Determine the (x, y) coordinate at the center of the cell enclosing the given text.  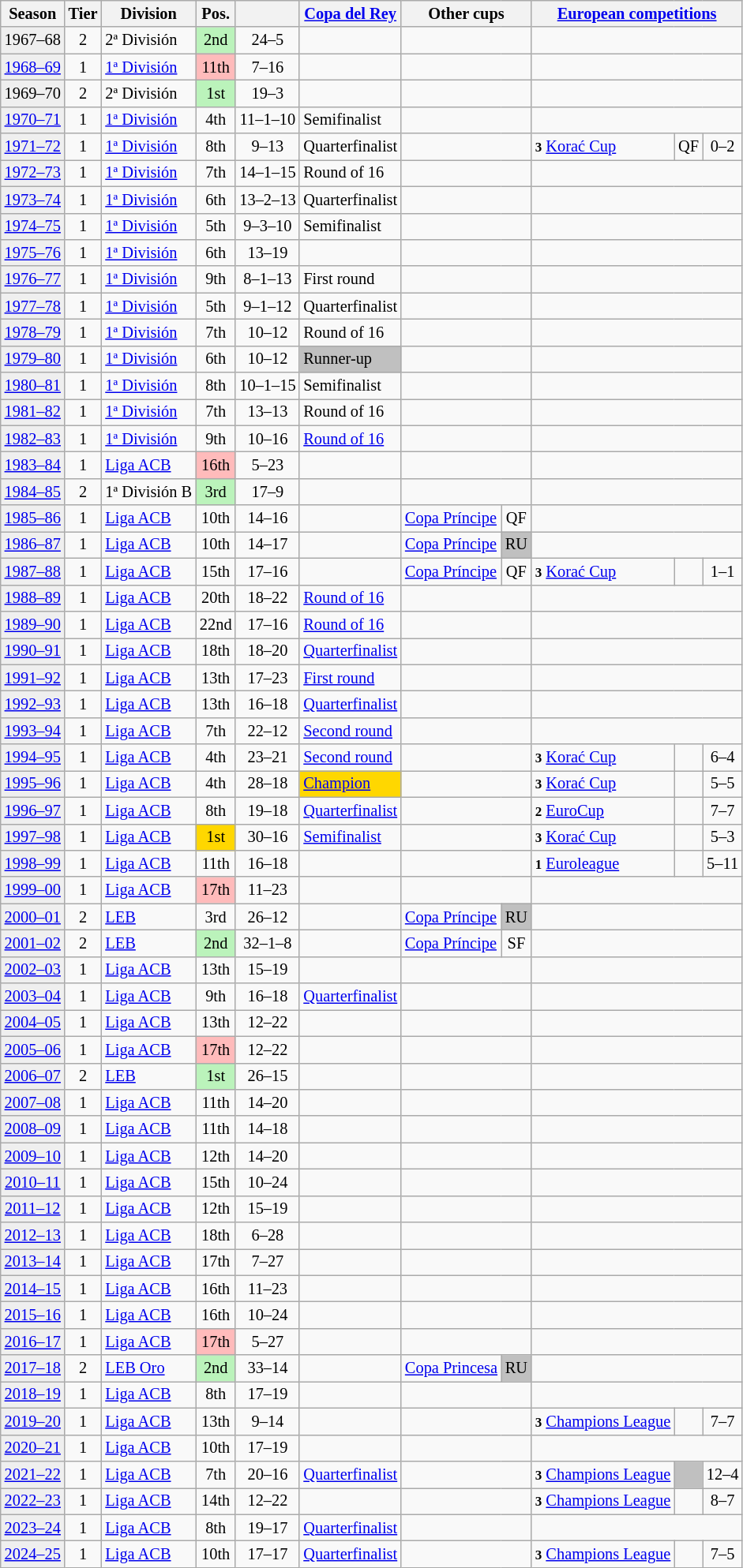
17–23 (267, 678)
19–3 (267, 93)
8–7 (722, 1501)
33–14 (267, 1368)
Copa Princesa (452, 1368)
10–16 (267, 439)
0–2 (722, 147)
1985–86 (33, 518)
1986–87 (33, 544)
19–17 (267, 1528)
19–18 (267, 810)
2003–04 (33, 997)
12–4 (722, 1474)
2 EuroCup (603, 810)
20–16 (267, 1474)
10–1–15 (267, 386)
1992–93 (33, 704)
1967–68 (33, 40)
Division (148, 13)
1970–71 (33, 120)
2019–20 (33, 1421)
1983–84 (33, 465)
14–16 (267, 518)
26–15 (267, 1076)
13–19 (267, 253)
2002–03 (33, 970)
5–23 (267, 465)
18–20 (267, 651)
7–16 (267, 67)
30–16 (267, 837)
2012–13 (33, 1236)
2017–18 (33, 1368)
2021–22 (33, 1474)
1987–88 (33, 571)
2015–16 (33, 1315)
2010–11 (33, 1182)
7–5 (722, 1554)
1976–77 (33, 279)
5–3 (722, 837)
1ª División B (148, 492)
1971–72 (33, 147)
1994–95 (33, 758)
Other cups (466, 13)
11–1–10 (267, 120)
Season (33, 13)
8–1–13 (267, 279)
1997–98 (33, 837)
2020–21 (33, 1448)
Copa del Rey (351, 13)
18–22 (267, 598)
1989–90 (33, 624)
1990–91 (33, 651)
1973–74 (33, 200)
9–3–10 (267, 226)
17–9 (267, 492)
1991–92 (33, 678)
26–12 (267, 917)
1980–81 (33, 386)
17–17 (267, 1554)
14–18 (267, 1129)
1993–94 (33, 731)
1988–89 (33, 598)
1999–00 (33, 890)
2001–02 (33, 943)
1984–85 (33, 492)
1968–69 (33, 67)
24–5 (267, 40)
2018–19 (33, 1394)
2008–09 (33, 1129)
1981–82 (33, 412)
5–5 (722, 784)
6–28 (267, 1236)
1982–83 (33, 439)
2013–14 (33, 1262)
2004–05 (33, 1023)
Runner-up (351, 359)
14–1–15 (267, 173)
1969–70 (33, 93)
14–17 (267, 544)
14th (216, 1501)
5–27 (267, 1342)
13–13 (267, 412)
1972–73 (33, 173)
13–2–13 (267, 200)
2009–10 (33, 1156)
2024–25 (33, 1554)
1995–96 (33, 784)
1977–78 (33, 306)
Champion (351, 784)
2011–12 (33, 1209)
1979–80 (33, 359)
2016–17 (33, 1342)
9–1–12 (267, 306)
1998–99 (33, 863)
2006–07 (33, 1076)
1996–97 (33, 810)
5–11 (722, 863)
Pos. (216, 13)
1974–75 (33, 226)
1 Euroleague (603, 863)
9–14 (267, 1421)
32–1–8 (267, 943)
2007–08 (33, 1102)
6–4 (722, 758)
2000–01 (33, 917)
9–13 (267, 147)
20th (216, 598)
1–1 (722, 571)
2023–24 (33, 1528)
7–27 (267, 1262)
Tier (84, 13)
2022–23 (33, 1501)
European competitions (636, 13)
2005–06 (33, 1050)
1975–76 (33, 253)
22–12 (267, 731)
28–18 (267, 784)
SF (516, 943)
22nd (216, 624)
LEB Oro (148, 1368)
2014–15 (33, 1289)
23–21 (267, 758)
1978–79 (33, 332)
